Locate the cell with the specified text and output its (x, y) center coordinate. 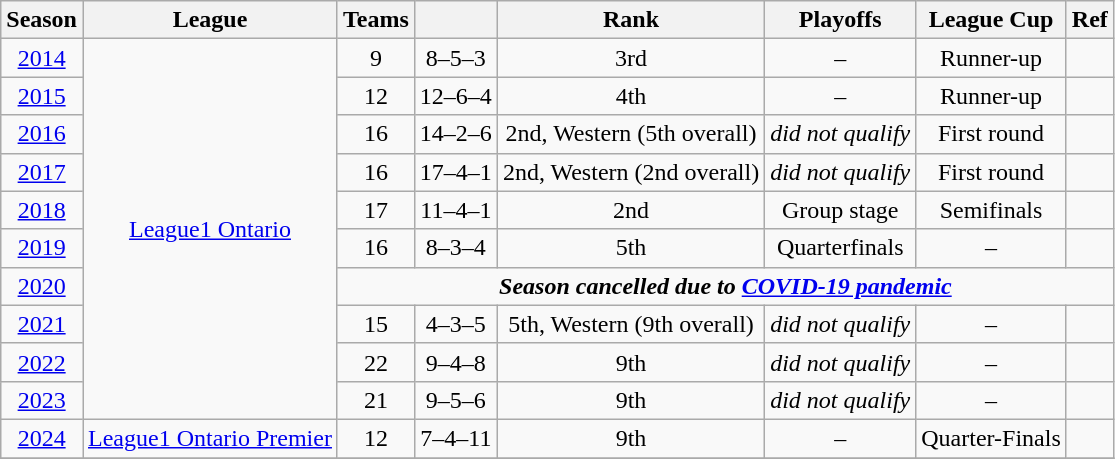
5th, Western (9th overall) (630, 324)
2016 (42, 134)
8–5–3 (456, 58)
2020 (42, 286)
2nd, Western (5th overall) (630, 134)
2019 (42, 248)
2015 (42, 96)
7–4–11 (456, 438)
Teams (376, 20)
9–5–6 (456, 400)
2022 (42, 362)
Playoffs (840, 20)
4th (630, 96)
Semifinals (992, 210)
2024 (42, 438)
League1 Ontario (210, 230)
Quarterfinals (840, 248)
2018 (42, 210)
Rank (630, 20)
12–6–4 (456, 96)
9–4–8 (456, 362)
2021 (42, 324)
17–4–1 (456, 172)
League Cup (992, 20)
Group stage (840, 210)
22 (376, 362)
4–3–5 (456, 324)
3rd (630, 58)
9 (376, 58)
League1 Ontario Premier (210, 438)
11–4–1 (456, 210)
Quarter-Finals (992, 438)
Ref (1090, 20)
Season cancelled due to COVID-19 pandemic (725, 286)
2nd (630, 210)
2nd, Western (2nd overall) (630, 172)
League (210, 20)
2017 (42, 172)
2014 (42, 58)
21 (376, 400)
14–2–6 (456, 134)
Season (42, 20)
2023 (42, 400)
5th (630, 248)
15 (376, 324)
17 (376, 210)
8–3–4 (456, 248)
